For the text-containing cell, return its midpoint in (X, Y) coordinate format. 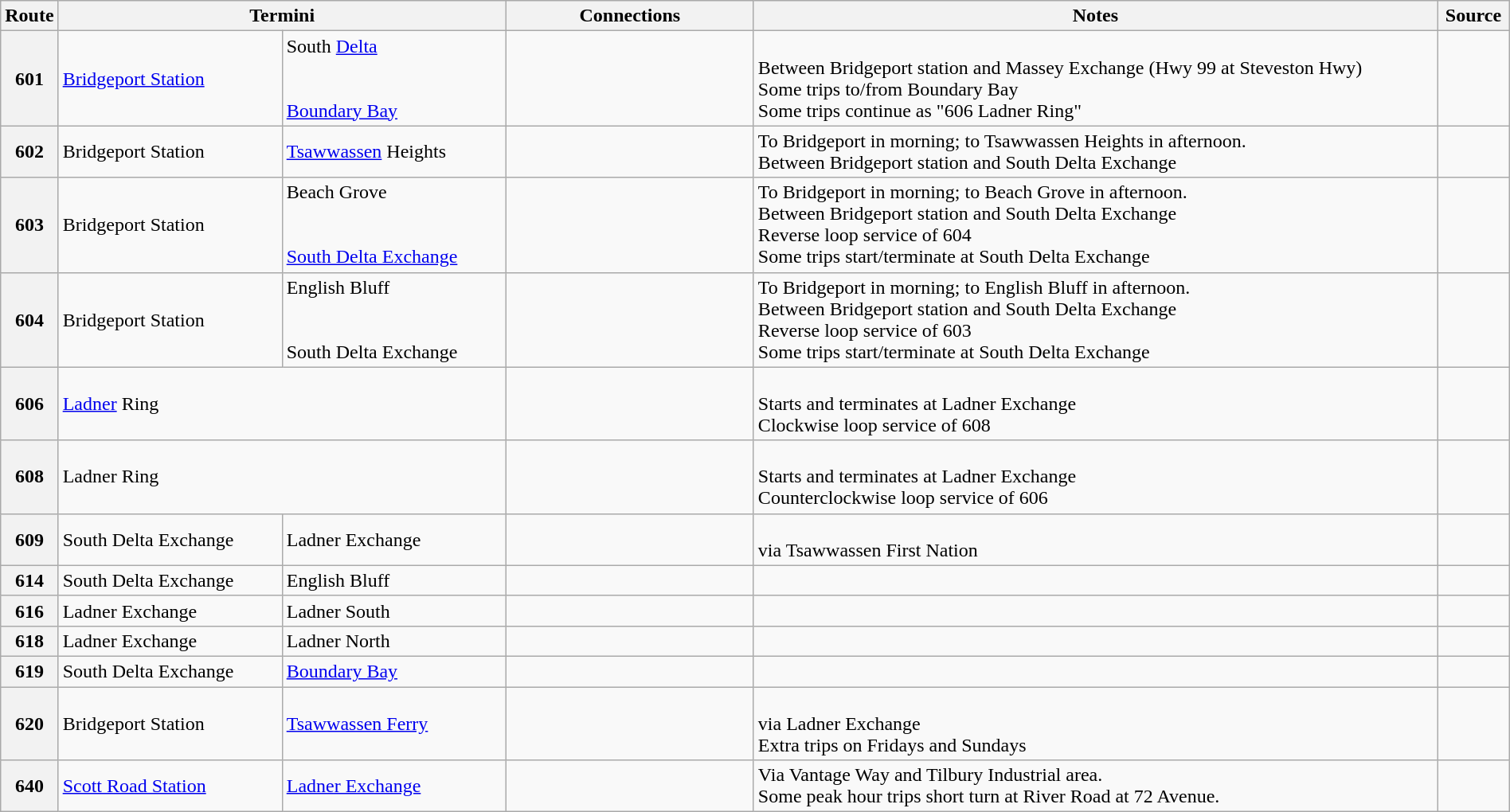
Ladner South (393, 611)
602 (29, 151)
609 (29, 540)
Source (1473, 16)
Boundary Bay (393, 671)
Connections (629, 16)
Tsawwassen Heights (393, 151)
Tsawwassen Ferry (393, 723)
619 (29, 671)
Starts and terminates at Ladner ExchangeCounterclockwise loop service of 606 (1095, 477)
620 (29, 723)
Scott Road Station (170, 787)
Starts and terminates at Ladner ExchangeClockwise loop service of 608 (1095, 404)
South DeltaBoundary Bay (393, 78)
English Bluff (393, 580)
Between Bridgeport station and Massey Exchange (Hwy 99 at Steveston Hwy) Some trips to/from Boundary Bay Some trips continue as "606 Ladner Ring" (1095, 78)
604 (29, 320)
606 (29, 404)
via Ladner ExchangeExtra trips on Fridays and Sundays (1095, 723)
To Bridgeport in morning; to Tsawwassen Heights in afternoon. Between Bridgeport station and South Delta Exchange (1095, 151)
618 (29, 641)
Route (29, 16)
Ladner North (393, 641)
603 (29, 224)
Termini (282, 16)
via Tsawwassen First Nation (1095, 540)
Beach GroveSouth Delta Exchange (393, 224)
English BluffSouth Delta Exchange (393, 320)
Notes (1095, 16)
601 (29, 78)
616 (29, 611)
Via Vantage Way and Tilbury Industrial area. Some peak hour trips short turn at River Road at 72 Avenue. (1095, 787)
640 (29, 787)
614 (29, 580)
608 (29, 477)
